Find where the given text appears and provide that cell's center as (X, Y) coordinate. 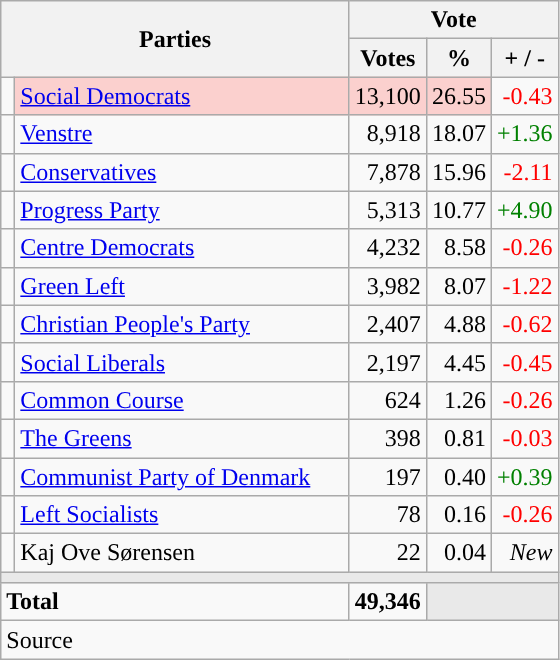
0.04 (458, 553)
10.77 (458, 210)
Social Liberals (182, 362)
197 (388, 477)
8.58 (458, 248)
15.96 (458, 172)
49,346 (388, 602)
-1.22 (524, 286)
18.07 (458, 134)
4,232 (388, 248)
Left Socialists (182, 515)
624 (388, 400)
398 (388, 438)
8,918 (388, 134)
1.26 (458, 400)
New (524, 553)
4.45 (458, 362)
Conservatives (182, 172)
+4.90 (524, 210)
26.55 (458, 96)
2,407 (388, 324)
Parties (176, 39)
Votes (388, 58)
8.07 (458, 286)
Common Course (182, 400)
2,197 (388, 362)
3,982 (388, 286)
-2.11 (524, 172)
4.88 (458, 324)
+0.39 (524, 477)
Green Left (182, 286)
Christian People's Party (182, 324)
Vote (454, 20)
0.40 (458, 477)
The Greens (182, 438)
Social Democrats (182, 96)
Progress Party (182, 210)
Centre Democrats (182, 248)
0.81 (458, 438)
78 (388, 515)
0.16 (458, 515)
+ / - (524, 58)
Communist Party of Denmark (182, 477)
13,100 (388, 96)
-0.45 (524, 362)
+1.36 (524, 134)
Source (280, 640)
5,313 (388, 210)
-0.62 (524, 324)
% (458, 58)
-0.03 (524, 438)
7,878 (388, 172)
-0.43 (524, 96)
Total (176, 602)
Venstre (182, 134)
22 (388, 553)
Kaj Ove Sørensen (182, 553)
